Locate the cell with the specified text and output its (X, Y) center coordinate. 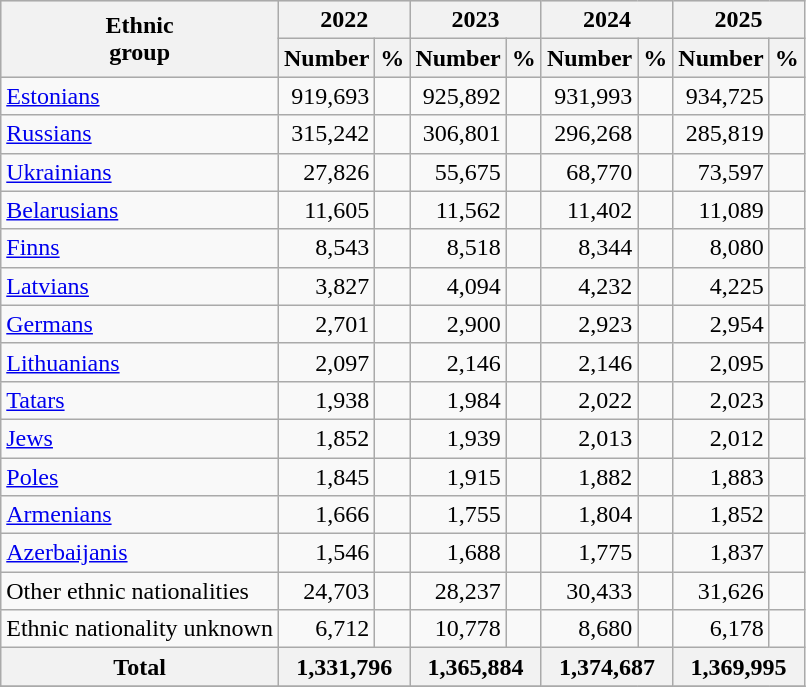
285,819 (721, 134)
1,883 (721, 477)
27,826 (326, 172)
2,923 (589, 324)
296,268 (589, 134)
Azerbaijanis (140, 553)
1,369,995 (738, 667)
Ukrainians (140, 172)
Estonians (140, 96)
Latvians (140, 286)
Ethnic nationality unknown (140, 629)
6,712 (326, 629)
Tatars (140, 400)
10,778 (458, 629)
2025 (738, 20)
6,178 (721, 629)
1,755 (458, 515)
2,097 (326, 362)
Lithuanians (140, 362)
11,605 (326, 210)
1,804 (589, 515)
2,954 (721, 324)
8,543 (326, 248)
306,801 (458, 134)
73,597 (721, 172)
11,089 (721, 210)
1,546 (326, 553)
24,703 (326, 591)
55,675 (458, 172)
30,433 (589, 591)
2,095 (721, 362)
1,845 (326, 477)
2,012 (721, 438)
1,837 (721, 553)
2024 (606, 20)
4,232 (589, 286)
1,938 (326, 400)
931,993 (589, 96)
8,518 (458, 248)
1,365,884 (476, 667)
2,701 (326, 324)
31,626 (721, 591)
Poles (140, 477)
1,374,687 (606, 667)
925,892 (458, 96)
1,915 (458, 477)
1,882 (589, 477)
2,900 (458, 324)
8,080 (721, 248)
1,939 (458, 438)
934,725 (721, 96)
2022 (344, 20)
919,693 (326, 96)
3,827 (326, 286)
8,680 (589, 629)
4,094 (458, 286)
315,242 (326, 134)
8,344 (589, 248)
Other ethnic nationalities (140, 591)
1,666 (326, 515)
Ethnicgroup (140, 39)
Finns (140, 248)
Germans (140, 324)
11,402 (589, 210)
Jews (140, 438)
68,770 (589, 172)
Armenians (140, 515)
1,775 (589, 553)
11,562 (458, 210)
Belarusians (140, 210)
28,237 (458, 591)
1,984 (458, 400)
2,023 (721, 400)
Total (140, 667)
2,013 (589, 438)
2,022 (589, 400)
4,225 (721, 286)
1,331,796 (344, 667)
Russians (140, 134)
1,688 (458, 553)
2023 (476, 20)
